Provide the (X, Y) coordinate of the cell's center where the given text is located.  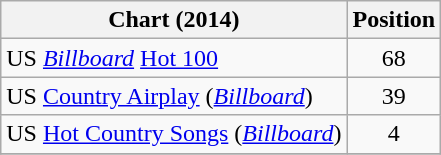
68 (394, 58)
Position (394, 20)
39 (394, 96)
4 (394, 134)
US Country Airplay (Billboard) (174, 96)
US Hot Country Songs (Billboard) (174, 134)
Chart (2014) (174, 20)
US Billboard Hot 100 (174, 58)
